Pinpoint the cell where the given text exists, returning its [x, y] midpoint coordinate. 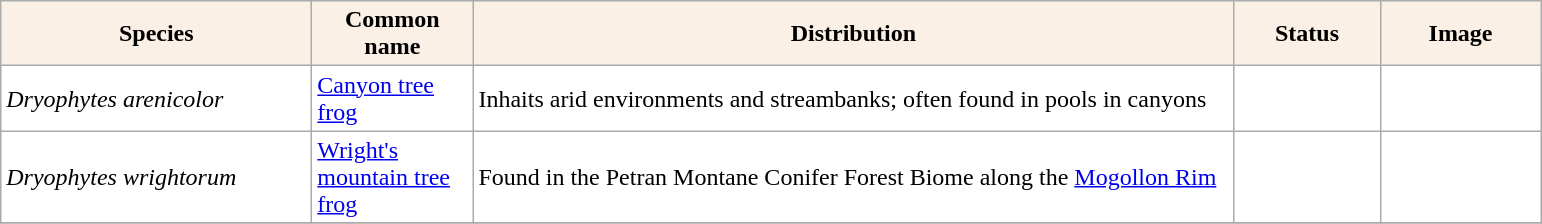
Dryophytes wrightorum [156, 177]
Inhaits arid environments and streambanks; often found in pools in canyons [854, 98]
Wright's mountain tree frog [392, 177]
Found in the Petran Montane Conifer Forest Biome along the Mogollon Rim [854, 177]
Species [156, 34]
Dryophytes arenicolor [156, 98]
Image [1460, 34]
Canyon tree frog [392, 98]
Common name [392, 34]
Status [1307, 34]
Distribution [854, 34]
